Search for the cell housing the specified text and yield its [X, Y] center coordinate. 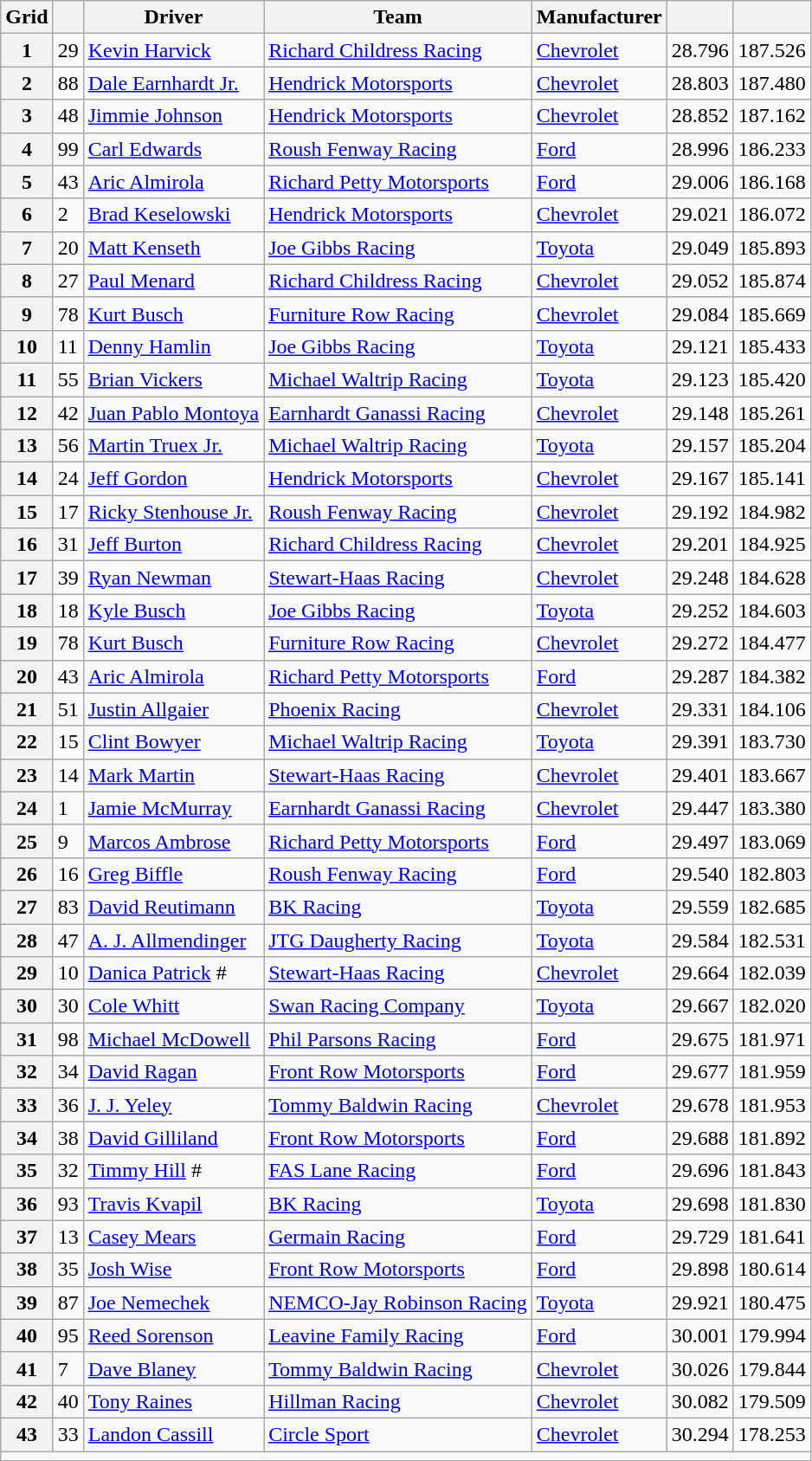
29.049 [699, 248]
Manufacturer [599, 17]
29.331 [699, 709]
5 [27, 182]
Jamie McMurray [173, 808]
29.252 [699, 611]
183.667 [772, 775]
185.893 [772, 248]
182.039 [772, 973]
Denny Hamlin [173, 346]
29.559 [699, 907]
185.874 [772, 281]
Swan Racing Company [398, 1006]
179.844 [772, 1368]
Hillman Racing [398, 1401]
29.021 [699, 215]
29.675 [699, 1039]
Leavine Family Racing [398, 1335]
187.480 [772, 83]
29.584 [699, 940]
184.382 [772, 676]
Brian Vickers [173, 379]
37 [27, 1237]
181.843 [772, 1171]
Joe Nemechek [173, 1303]
48 [68, 116]
28.852 [699, 116]
28.803 [699, 83]
185.420 [772, 379]
Team [398, 17]
184.982 [772, 512]
181.641 [772, 1237]
Driver [173, 17]
185.261 [772, 413]
28.996 [699, 149]
8 [27, 281]
183.069 [772, 841]
Ricky Stenhouse Jr. [173, 512]
183.730 [772, 742]
184.477 [772, 643]
180.614 [772, 1270]
186.233 [772, 149]
29.121 [699, 346]
28.796 [699, 50]
181.971 [772, 1039]
55 [68, 379]
Phil Parsons Racing [398, 1039]
29.698 [699, 1204]
29.123 [699, 379]
Phoenix Racing [398, 709]
29.192 [699, 512]
12 [27, 413]
29.688 [699, 1138]
183.380 [772, 808]
185.433 [772, 346]
95 [68, 1335]
29.678 [699, 1105]
83 [68, 907]
29.898 [699, 1270]
29.696 [699, 1171]
30.082 [699, 1401]
184.628 [772, 578]
179.509 [772, 1401]
Reed Sorenson [173, 1335]
19 [27, 643]
22 [27, 742]
David Gilliland [173, 1138]
28 [27, 940]
Circle Sport [398, 1434]
30.001 [699, 1335]
Jeff Burton [173, 545]
29.667 [699, 1006]
185.141 [772, 479]
Clint Bowyer [173, 742]
25 [27, 841]
29.287 [699, 676]
181.953 [772, 1105]
Tony Raines [173, 1401]
Ryan Newman [173, 578]
185.204 [772, 446]
184.603 [772, 611]
29.447 [699, 808]
29.664 [699, 973]
FAS Lane Racing [398, 1171]
41 [27, 1368]
29.167 [699, 479]
182.020 [772, 1006]
182.531 [772, 940]
J. J. Yeley [173, 1105]
Juan Pablo Montoya [173, 413]
56 [68, 446]
187.162 [772, 116]
Jimmie Johnson [173, 116]
184.106 [772, 709]
29.677 [699, 1072]
29.006 [699, 182]
29.401 [699, 775]
Greg Biffle [173, 874]
179.994 [772, 1335]
29.248 [699, 578]
Justin Allgaier [173, 709]
David Ragan [173, 1072]
181.959 [772, 1072]
29.921 [699, 1303]
88 [68, 83]
29.272 [699, 643]
187.526 [772, 50]
29.497 [699, 841]
30.026 [699, 1368]
29.391 [699, 742]
Travis Kvapil [173, 1204]
23 [27, 775]
Landon Cassill [173, 1434]
93 [68, 1204]
Michael McDowell [173, 1039]
NEMCO-Jay Robinson Racing [398, 1303]
JTG Daugherty Racing [398, 940]
Dale Earnhardt Jr. [173, 83]
David Reutimann [173, 907]
87 [68, 1303]
182.803 [772, 874]
Jeff Gordon [173, 479]
Danica Patrick # [173, 973]
Brad Keselowski [173, 215]
Timmy Hill # [173, 1171]
181.892 [772, 1138]
47 [68, 940]
Mark Martin [173, 775]
186.168 [772, 182]
Josh Wise [173, 1270]
185.669 [772, 314]
Dave Blaney [173, 1368]
21 [27, 709]
29.084 [699, 314]
29.201 [699, 545]
Kevin Harvick [173, 50]
51 [68, 709]
Martin Truex Jr. [173, 446]
Matt Kenseth [173, 248]
Grid [27, 17]
180.475 [772, 1303]
Cole Whitt [173, 1006]
Paul Menard [173, 281]
182.685 [772, 907]
Kyle Busch [173, 611]
Carl Edwards [173, 149]
29.540 [699, 874]
6 [27, 215]
30.294 [699, 1434]
A. J. Allmendinger [173, 940]
29.157 [699, 446]
Casey Mears [173, 1237]
29.148 [699, 413]
99 [68, 149]
29.729 [699, 1237]
178.253 [772, 1434]
4 [27, 149]
98 [68, 1039]
181.830 [772, 1204]
186.072 [772, 215]
26 [27, 874]
Germain Racing [398, 1237]
29.052 [699, 281]
3 [27, 116]
184.925 [772, 545]
Marcos Ambrose [173, 841]
